Determine the (x, y) coordinate at the center of the cell enclosing the given text.  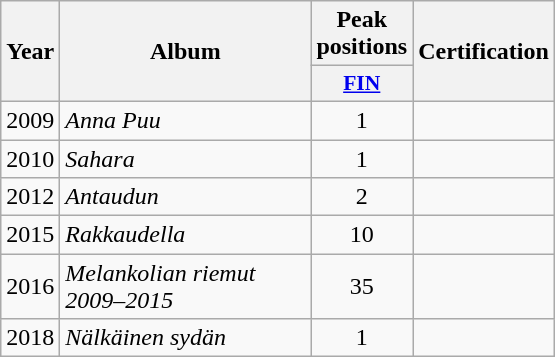
2015 (30, 235)
Year (30, 52)
Antaudun (186, 197)
2010 (30, 159)
FIN (362, 84)
2016 (30, 286)
Nälkäinen sydän (186, 338)
2009 (30, 120)
Certification (484, 52)
Melankolian riemut 2009–2015 (186, 286)
2 (362, 197)
Rakkaudella (186, 235)
Anna Puu (186, 120)
Album (186, 52)
2012 (30, 197)
10 (362, 235)
35 (362, 286)
Sahara (186, 159)
2018 (30, 338)
Peak positions (362, 34)
